Scan for the cell matching the given text and deliver its (X, Y) coordinate at center. 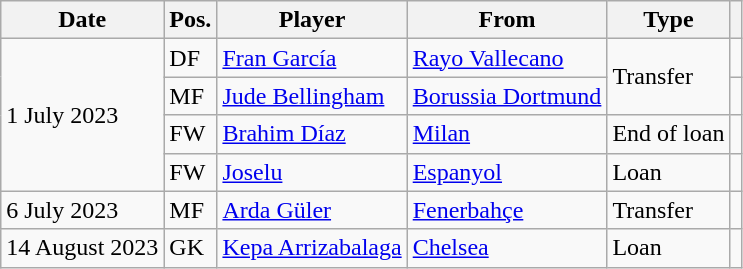
Jude Bellingham (312, 96)
1 July 2023 (82, 115)
Type (668, 20)
Player (312, 20)
Kepa Arrizabalaga (312, 248)
Milan (507, 134)
Fenerbahçe (507, 210)
From (507, 20)
Arda Güler (312, 210)
14 August 2023 (82, 248)
6 July 2023 (82, 210)
End of loan (668, 134)
GK (190, 248)
Rayo Vallecano (507, 58)
Pos. (190, 20)
Brahim Díaz (312, 134)
Espanyol (507, 172)
Date (82, 20)
Borussia Dortmund (507, 96)
DF (190, 58)
Joselu (312, 172)
Chelsea (507, 248)
Fran García (312, 58)
